Provide the [x, y] coordinate of the cell's center where the given text is located.  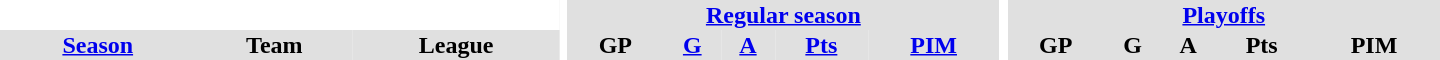
Team [274, 45]
League [456, 45]
Regular season [783, 15]
Season [98, 45]
Playoffs [1224, 15]
